Return the (x, y) coordinate for the center point of the cell that contains the specified text.  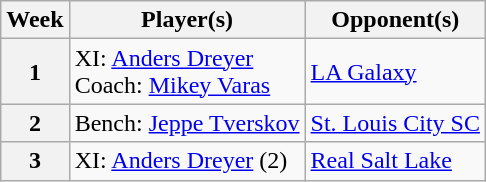
1 (35, 72)
Bench: Jeppe Tverskov (187, 123)
Player(s) (187, 20)
LA Galaxy (395, 72)
XI: Anders DreyerCoach: Mikey Varas (187, 72)
Opponent(s) (395, 20)
3 (35, 161)
Real Salt Lake (395, 161)
2 (35, 123)
St. Louis City SC (395, 123)
Week (35, 20)
XI: Anders Dreyer (2) (187, 161)
